Locate the cell with the specified text and output its (X, Y) center coordinate. 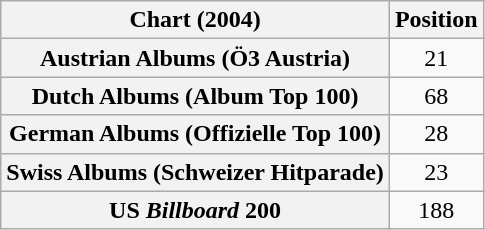
Austrian Albums (Ö3 Austria) (196, 58)
German Albums (Offizielle Top 100) (196, 134)
68 (436, 96)
Swiss Albums (Schweizer Hitparade) (196, 172)
23 (436, 172)
Chart (2004) (196, 20)
21 (436, 58)
188 (436, 210)
Position (436, 20)
28 (436, 134)
US Billboard 200 (196, 210)
Dutch Albums (Album Top 100) (196, 96)
